Return [X, Y] of the center of cell containing provided text 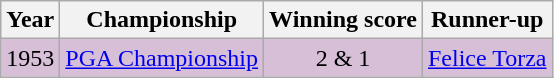
Felice Torza [487, 58]
1953 [30, 58]
Championship [162, 20]
Runner-up [487, 20]
PGA Championship [162, 58]
Winning score [344, 20]
2 & 1 [344, 58]
Year [30, 20]
